Detect which cell encompasses the target text, then output its [x, y] center coordinate. 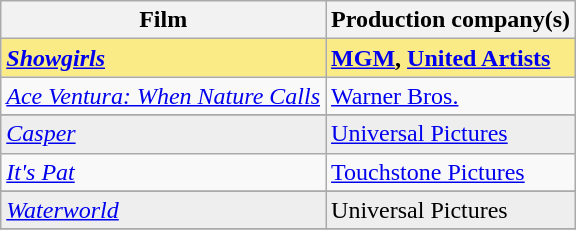
Showgirls [164, 58]
Casper [164, 134]
Warner Bros. [451, 96]
Production company(s) [451, 20]
Ace Ventura: When Nature Calls [164, 96]
MGM, United Artists [451, 58]
Film [164, 20]
Waterworld [164, 210]
Touchstone Pictures [451, 172]
It's Pat [164, 172]
